Determine the [x, y] coordinate at the center of the cell enclosing the given text.  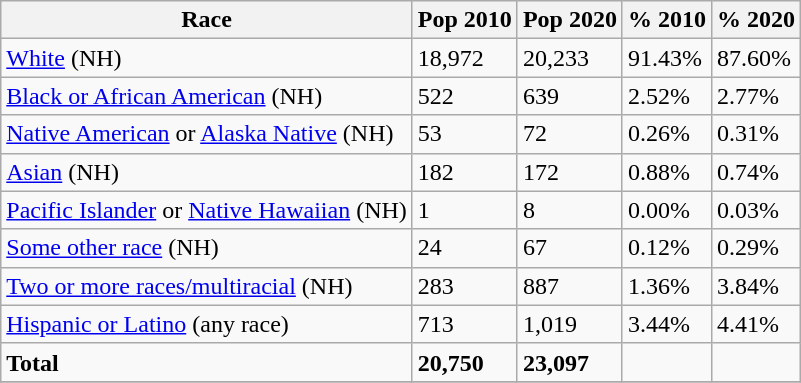
283 [464, 286]
Pop 2020 [570, 20]
24 [464, 248]
23,097 [570, 362]
1,019 [570, 324]
% 2010 [666, 20]
0.00% [666, 210]
0.88% [666, 172]
0.03% [756, 210]
Race [207, 20]
887 [570, 286]
172 [570, 172]
182 [464, 172]
522 [464, 96]
3.84% [756, 286]
1 [464, 210]
Asian (NH) [207, 172]
0.31% [756, 134]
4.41% [756, 324]
0.29% [756, 248]
2.77% [756, 96]
Black or African American (NH) [207, 96]
67 [570, 248]
Some other race (NH) [207, 248]
72 [570, 134]
0.26% [666, 134]
87.60% [756, 58]
Two or more races/multiracial (NH) [207, 286]
0.74% [756, 172]
Hispanic or Latino (any race) [207, 324]
91.43% [666, 58]
Pacific Islander or Native Hawaiian (NH) [207, 210]
0.12% [666, 248]
Pop 2010 [464, 20]
18,972 [464, 58]
3.44% [666, 324]
White (NH) [207, 58]
1.36% [666, 286]
639 [570, 96]
% 2020 [756, 20]
20,233 [570, 58]
8 [570, 210]
Native American or Alaska Native (NH) [207, 134]
53 [464, 134]
713 [464, 324]
20,750 [464, 362]
2.52% [666, 96]
Total [207, 362]
